Output the (x, y) coordinate of the center of the cell containing the given text.  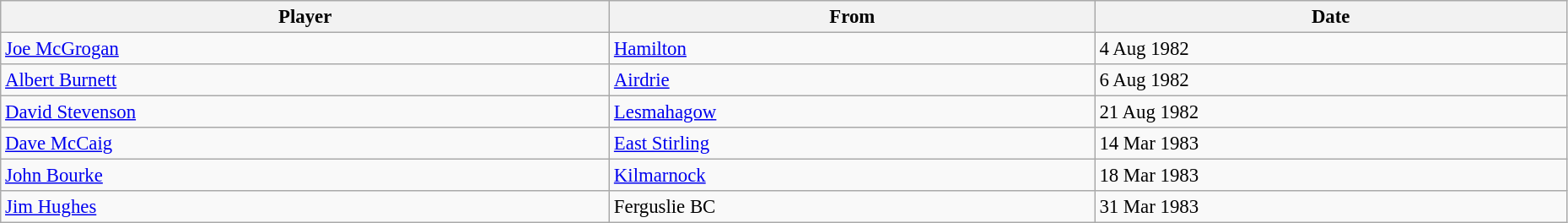
Joe McGrogan (305, 49)
Lesmahagow (853, 112)
18 Mar 1983 (1331, 176)
Player (305, 17)
Airdrie (853, 80)
6 Aug 1982 (1331, 80)
4 Aug 1982 (1331, 49)
14 Mar 1983 (1331, 144)
East Stirling (853, 144)
Kilmarnock (853, 176)
Date (1331, 17)
John Bourke (305, 176)
Ferguslie BC (853, 207)
21 Aug 1982 (1331, 112)
31 Mar 1983 (1331, 207)
Dave McCaig (305, 144)
Albert Burnett (305, 80)
Jim Hughes (305, 207)
Hamilton (853, 49)
David Stevenson (305, 112)
From (853, 17)
